Pinpoint the cell where the given text exists, returning its [x, y] midpoint coordinate. 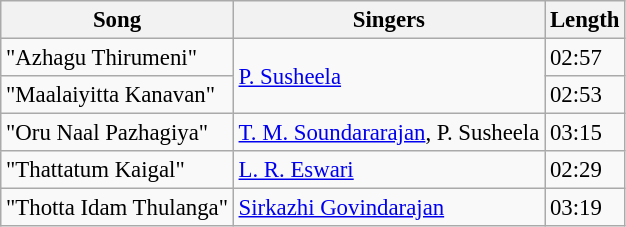
Length [585, 20]
"Thotta Idam Thulanga" [117, 208]
03:19 [585, 208]
"Maalaiyitta Kanavan" [117, 95]
Song [117, 20]
T. M. Soundararajan, P. Susheela [388, 133]
02:53 [585, 95]
02:57 [585, 58]
"Thattatum Kaigal" [117, 170]
02:29 [585, 170]
Sirkazhi Govindarajan [388, 208]
P. Susheela [388, 76]
Singers [388, 20]
"Azhagu Thirumeni" [117, 58]
03:15 [585, 133]
L. R. Eswari [388, 170]
"Oru Naal Pazhagiya" [117, 133]
